Search for the cell housing the specified text and yield its (X, Y) center coordinate. 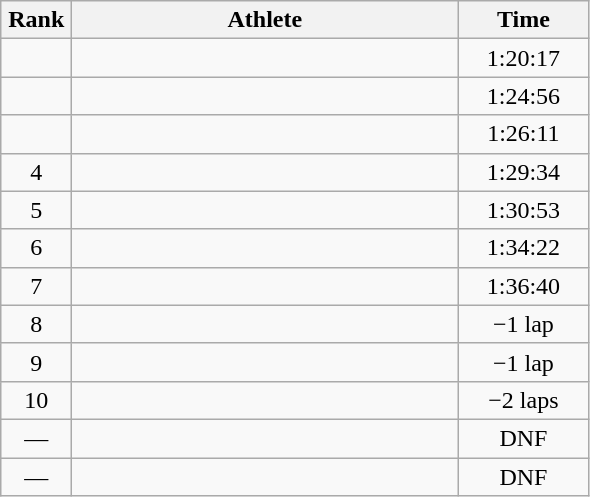
1:26:11 (524, 134)
1:30:53 (524, 210)
−2 laps (524, 400)
1:34:22 (524, 248)
1:29:34 (524, 172)
1:24:56 (524, 96)
Rank (36, 20)
1:20:17 (524, 58)
Athlete (265, 20)
4 (36, 172)
1:36:40 (524, 286)
9 (36, 362)
Time (524, 20)
5 (36, 210)
7 (36, 286)
8 (36, 324)
6 (36, 248)
10 (36, 400)
